Output the [X, Y] coordinate of the center of the cell containing the given text.  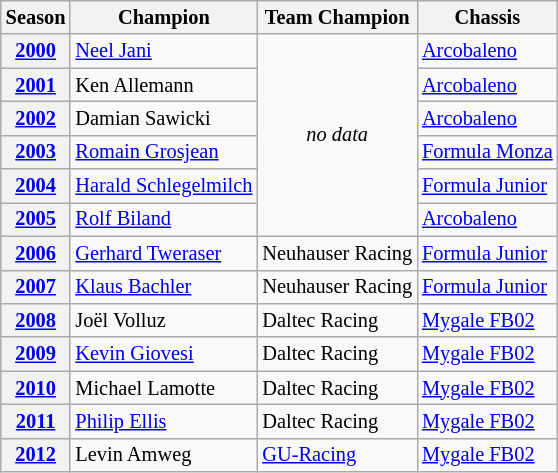
2001 [36, 85]
Ken Allemann [164, 85]
Harald Schlegelmilch [164, 186]
2008 [36, 320]
2002 [36, 118]
2011 [36, 421]
Team Champion [337, 17]
GU-Racing [337, 455]
2003 [36, 152]
Neel Jani [164, 51]
Klaus Bachler [164, 287]
no data [337, 135]
Romain Grosjean [164, 152]
Formula Monza [487, 152]
2010 [36, 388]
Champion [164, 17]
Season [36, 17]
Levin Amweg [164, 455]
Joël Volluz [164, 320]
2005 [36, 219]
2000 [36, 51]
2012 [36, 455]
2009 [36, 354]
Damian Sawicki [164, 118]
Michael Lamotte [164, 388]
2006 [36, 253]
Chassis [487, 17]
Philip Ellis [164, 421]
Kevin Giovesi [164, 354]
2007 [36, 287]
Gerhard Tweraser [164, 253]
Rolf Biland [164, 219]
2004 [36, 186]
